Return (x, y) of the center of cell containing provided text 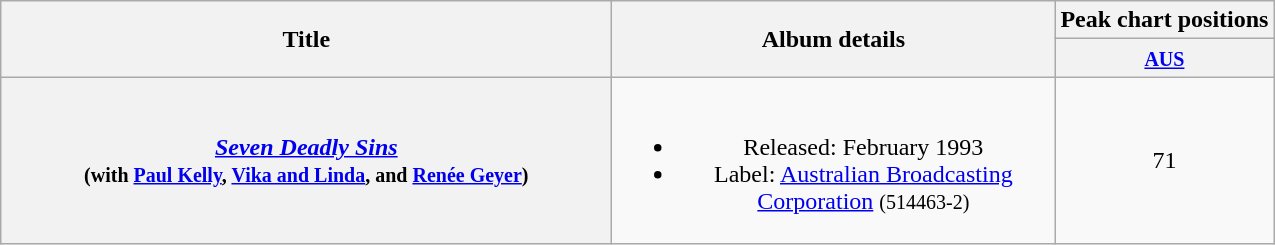
Title (306, 39)
Peak chart positions (1164, 20)
AUS (1164, 58)
71 (1164, 160)
Released: February 1993Label: Australian Broadcasting Corporation (514463-2) (834, 160)
Seven Deadly Sins(with Paul Kelly, Vika and Linda, and Renée Geyer) (306, 160)
Album details (834, 39)
